Provide the (X, Y) coordinate of the cell's center where the given text is located.  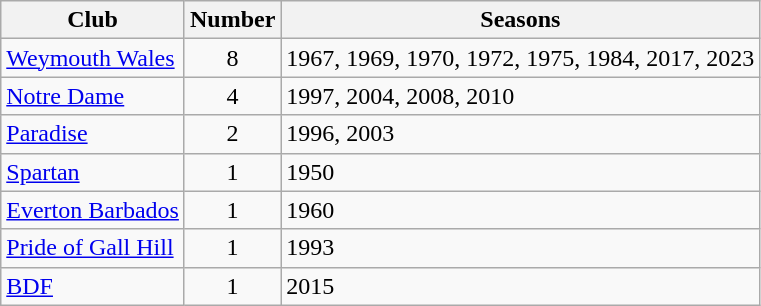
Spartan (93, 172)
Paradise (93, 134)
Weymouth Wales (93, 58)
1997, 2004, 2008, 2010 (520, 96)
Everton Barbados (93, 210)
Pride of Gall Hill (93, 248)
2015 (520, 286)
8 (232, 58)
1950 (520, 172)
Number (232, 20)
1993 (520, 248)
1967, 1969, 1970, 1972, 1975, 1984, 2017, 2023 (520, 58)
1996, 2003 (520, 134)
4 (232, 96)
BDF (93, 286)
Seasons (520, 20)
Notre Dame (93, 96)
1960 (520, 210)
Club (93, 20)
2 (232, 134)
